Output the [X, Y] coordinate of the center of the cell containing the given text.  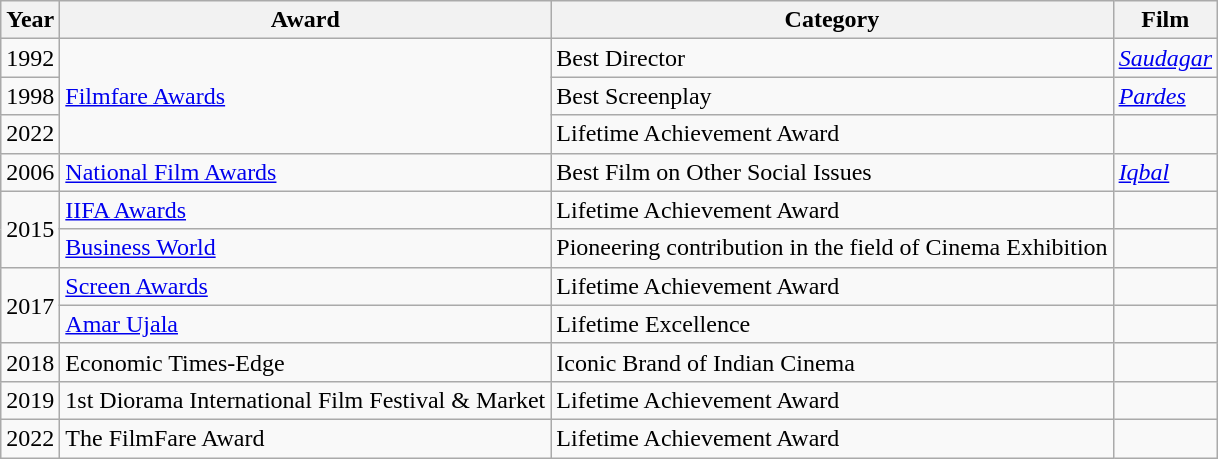
2015 [30, 229]
Pioneering contribution in the field of Cinema Exhibition [832, 248]
2017 [30, 305]
Best Director [832, 58]
Pardes [1165, 96]
Best Film on Other Social Issues [832, 172]
2006 [30, 172]
The FilmFare Award [306, 438]
Iconic Brand of Indian Cinema [832, 362]
Economic Times-Edge [306, 362]
2019 [30, 400]
Category [832, 20]
Screen Awards [306, 286]
1992 [30, 58]
Award [306, 20]
Best Screenplay [832, 96]
Saudagar [1165, 58]
Year [30, 20]
2018 [30, 362]
Filmfare Awards [306, 96]
Amar Ujala [306, 324]
Film [1165, 20]
Business World [306, 248]
National Film Awards [306, 172]
Lifetime Excellence [832, 324]
1998 [30, 96]
Iqbal [1165, 172]
1st Diorama International Film Festival & Market [306, 400]
IIFA Awards [306, 210]
